Return the [X, Y] coordinate for the center point of the cell that contains the specified text.  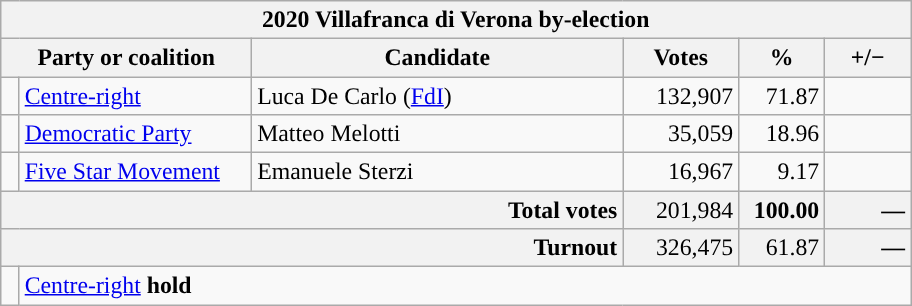
326,475 [681, 247]
Votes [681, 58]
Five Star Movement [135, 171]
71.87 [782, 96]
Party or coalition [126, 58]
Total votes [312, 209]
Turnout [312, 247]
Candidate [438, 58]
9.17 [782, 171]
+/− [868, 58]
132,907 [681, 96]
18.96 [782, 133]
Centre-right hold [464, 285]
Democratic Party [135, 133]
2020 Villafranca di Verona by-election [456, 20]
100.00 [782, 209]
201,984 [681, 209]
% [782, 58]
Matteo Melotti [438, 133]
Centre-right [135, 96]
61.87 [782, 247]
16,967 [681, 171]
Emanuele Sterzi [438, 171]
35,059 [681, 133]
Luca De Carlo (FdI) [438, 96]
